Determine the (x, y) coordinate at the center of the cell enclosing the given text.  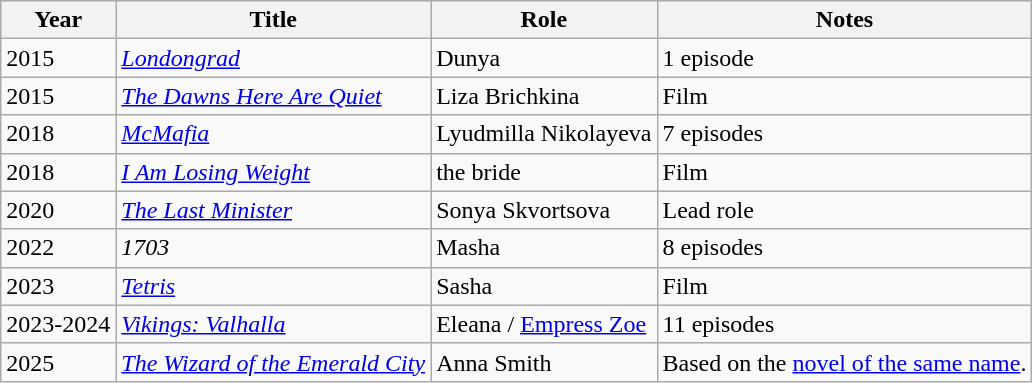
The Wizard of the Emerald City (274, 362)
Liza Brichkina (544, 96)
Based on the novel of the same name. (844, 362)
2020 (58, 210)
Vikings: Valhalla (274, 324)
The Dawns Here Are Quiet (274, 96)
Notes (844, 20)
Sasha (544, 286)
the bride (544, 172)
Year (58, 20)
2025 (58, 362)
Sonya Skvortsova (544, 210)
7 episodes (844, 134)
Masha (544, 248)
2023 (58, 286)
1703 (274, 248)
Role (544, 20)
8 episodes (844, 248)
1 episode (844, 58)
Lead role (844, 210)
McMafia (274, 134)
2023-2024 (58, 324)
Tetris (274, 286)
Dunya (544, 58)
Title (274, 20)
Londongrad (274, 58)
Anna Smith (544, 362)
I Am Losing Weight (274, 172)
Eleana / Empress Zoe (544, 324)
Lyudmilla Nikolayeva (544, 134)
2022 (58, 248)
11 episodes (844, 324)
The Last Minister (274, 210)
